Output the [X, Y] coordinate of the center of the cell containing the given text.  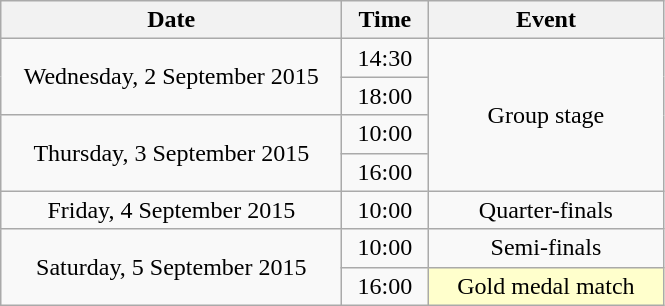
Date [172, 20]
14:30 [385, 58]
Thursday, 3 September 2015 [172, 153]
Wednesday, 2 September 2015 [172, 77]
18:00 [385, 96]
Gold medal match [546, 286]
Quarter-finals [546, 210]
Saturday, 5 September 2015 [172, 267]
Time [385, 20]
Group stage [546, 115]
Semi-finals [546, 248]
Friday, 4 September 2015 [172, 210]
Event [546, 20]
